Extract the [x, y] coordinate from the center of the cell holding the provided text.  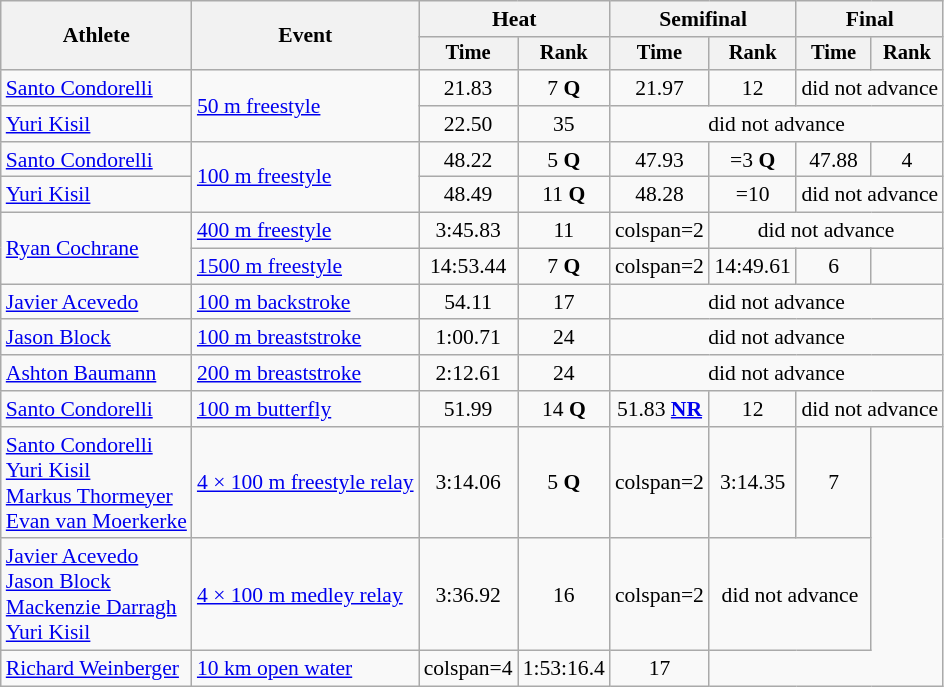
54.11 [468, 302]
3:45.83 [468, 231]
21.97 [660, 88]
100 m backstroke [306, 302]
16 [564, 595]
Javier Acevedo [96, 302]
Ashton Baumann [96, 373]
6 [834, 267]
Javier AcevedoJason BlockMackenzie DarraghYuri Kisil [96, 595]
14:53.44 [468, 267]
3:36.92 [468, 595]
10 km open water [306, 669]
100 m freestyle [306, 178]
Semifinal [703, 19]
4 [907, 160]
1:53:16.4 [564, 669]
11 Q [564, 195]
Jason Block [96, 338]
35 [564, 124]
=10 [752, 195]
100 m butterfly [306, 409]
11 [564, 231]
Event [306, 36]
Final [870, 19]
47.88 [834, 160]
3:14.35 [752, 483]
Athlete [96, 36]
4 × 100 m freestyle relay [306, 483]
48.22 [468, 160]
51.99 [468, 409]
1500 m freestyle [306, 267]
Ryan Cochrane [96, 248]
Richard Weinberger [96, 669]
3:14.06 [468, 483]
21.83 [468, 88]
4 × 100 m medley relay [306, 595]
400 m freestyle [306, 231]
Santo CondorelliYuri KisilMarkus ThormeyerEvan van Moerkerke [96, 483]
14:49.61 [752, 267]
colspan=4 [468, 669]
48.49 [468, 195]
100 m breaststroke [306, 338]
7 [834, 483]
200 m breaststroke [306, 373]
51.83 NR [660, 409]
Heat [514, 19]
22.50 [468, 124]
50 m freestyle [306, 106]
1:00.71 [468, 338]
2:12.61 [468, 373]
=3 Q [752, 160]
14 Q [564, 409]
48.28 [660, 195]
47.93 [660, 160]
